For the text-containing cell, return its midpoint in (x, y) coordinate format. 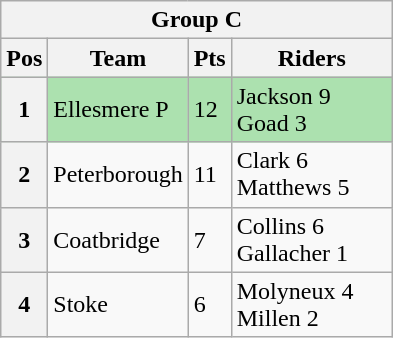
Pos (24, 58)
3 (24, 240)
Stoke (118, 304)
Pts (210, 58)
7 (210, 240)
Riders (312, 58)
Ellesmere P (118, 110)
11 (210, 174)
Clark 6Matthews 5 (312, 174)
Collins 6Gallacher 1 (312, 240)
6 (210, 304)
2 (24, 174)
Peterborough (118, 174)
1 (24, 110)
Jackson 9Goad 3 (312, 110)
Team (118, 58)
4 (24, 304)
Coatbridge (118, 240)
Group C (197, 20)
12 (210, 110)
Molyneux 4Millen 2 (312, 304)
